Pinpoint the cell where the given text exists, returning its (x, y) midpoint coordinate. 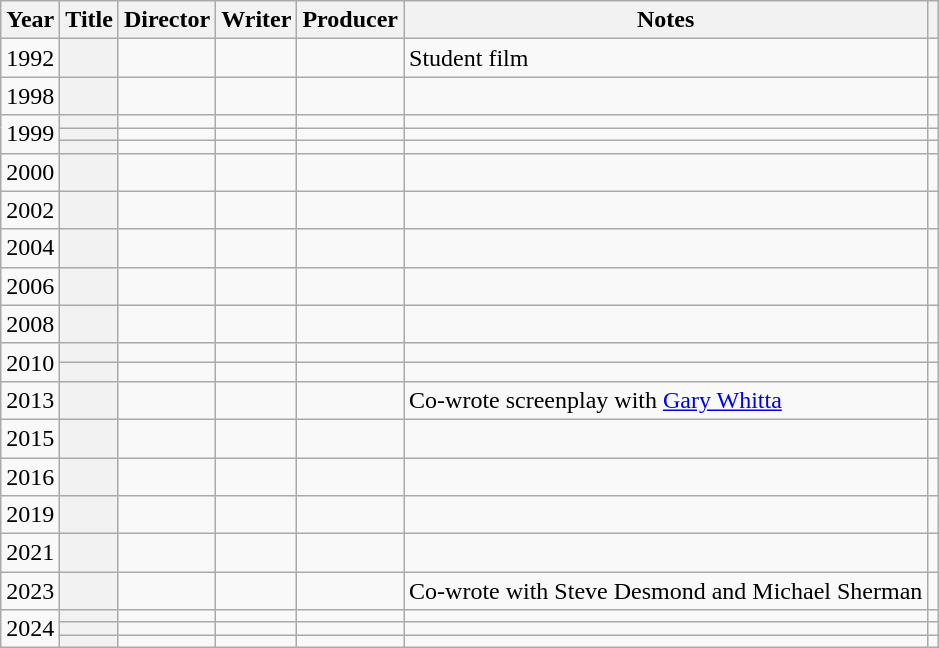
Writer (256, 20)
2004 (30, 248)
2024 (30, 629)
1992 (30, 58)
Co-wrote with Steve Desmond and Michael Sherman (666, 591)
2023 (30, 591)
Notes (666, 20)
2013 (30, 400)
2010 (30, 362)
Student film (666, 58)
Title (90, 20)
2016 (30, 477)
Producer (350, 20)
2000 (30, 172)
2015 (30, 438)
1999 (30, 134)
2002 (30, 210)
1998 (30, 96)
Director (166, 20)
Co-wrote screenplay with Gary Whitta (666, 400)
Year (30, 20)
2008 (30, 324)
2019 (30, 515)
2021 (30, 553)
2006 (30, 286)
